Find where the given text appears and provide that cell's center as (x, y) coordinate. 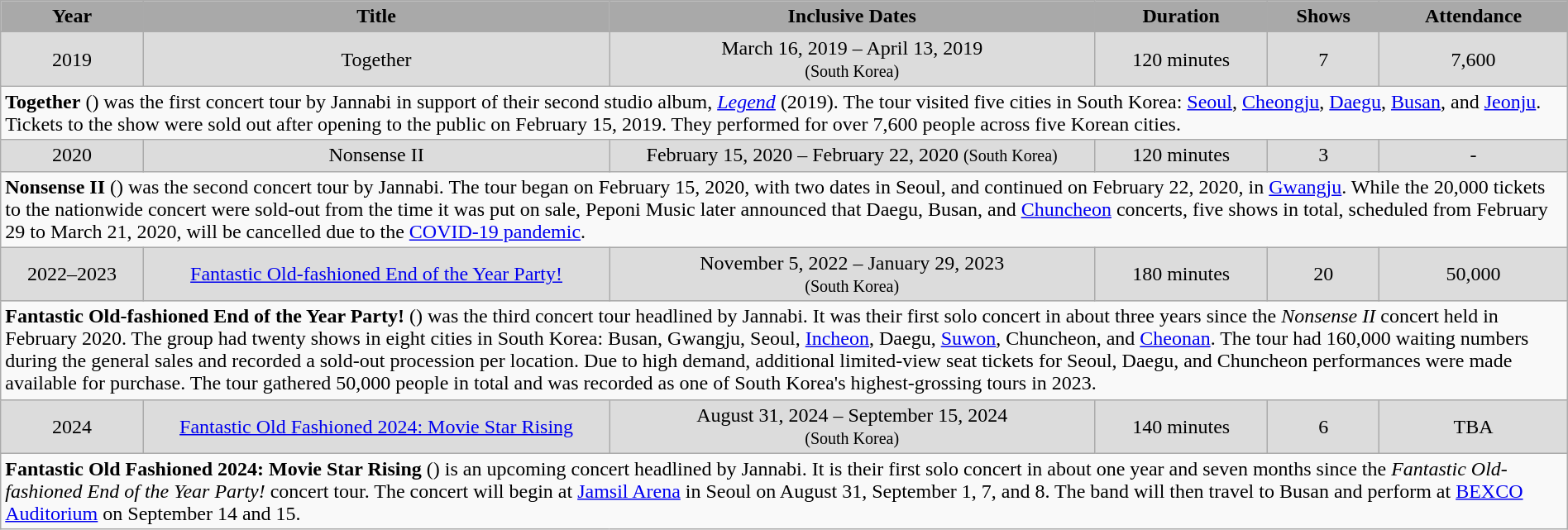
Together (375, 60)
March 16, 2019 – April 13, 2019 (South Korea) (852, 60)
Nonsense II (375, 155)
August 31, 2024 – September 15, 2024 (South Korea) (852, 427)
February 15, 2020 – February 22, 2020 (South Korea) (852, 155)
7 (1323, 60)
November 5, 2022 – January 29, 2023 (South Korea) (852, 275)
Fantastic Old Fashioned 2024: Movie Star Rising (375, 427)
TBA (1474, 427)
Shows (1323, 17)
Duration (1181, 17)
2019 (73, 60)
3 (1323, 155)
2024 (73, 427)
180 minutes (1181, 275)
2020 (73, 155)
20 (1323, 275)
- (1474, 155)
Inclusive Dates (852, 17)
Year (73, 17)
140 minutes (1181, 427)
Title (375, 17)
Attendance (1474, 17)
Fantastic Old-fashioned End of the Year Party! (375, 275)
50,000 (1474, 275)
6 (1323, 427)
2022–2023 (73, 275)
7,600 (1474, 60)
